Determine the [x, y] coordinate at the center of the cell enclosing the given text.  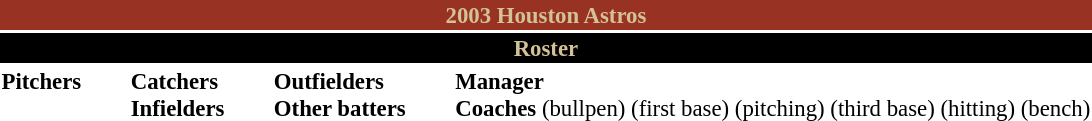
2003 Houston Astros [546, 15]
Roster [546, 48]
